From the cell containing the given text, extract its center point as (X, Y) coordinate. 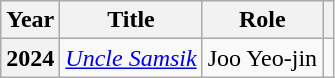
2024 (30, 58)
Title (131, 20)
Joo Yeo-jin (262, 58)
Role (262, 20)
Year (30, 20)
Uncle Samsik (131, 58)
